Pinpoint the cell where the given text exists, returning its [x, y] midpoint coordinate. 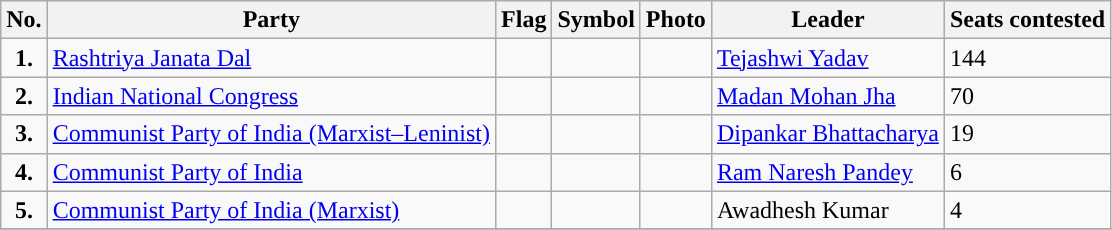
Photo [676, 20]
No. [24, 20]
Indian National Congress [271, 96]
Communist Party of India (Marxist–Leninist) [271, 134]
Dipankar Bhattacharya [828, 134]
Communist Party of India [271, 172]
Party [271, 20]
4. [24, 172]
Ram Naresh Pandey [828, 172]
Leader [828, 20]
70 [1027, 96]
4 [1027, 210]
6 [1027, 172]
Awadhesh Kumar [828, 210]
1. [24, 58]
5. [24, 210]
Symbol [596, 20]
Communist Party of India (Marxist) [271, 210]
Tejashwi Yadav [828, 58]
3. [24, 134]
Rashtriya Janata Dal [271, 58]
Flag [524, 20]
2. [24, 96]
19 [1027, 134]
Madan Mohan Jha [828, 96]
144 [1027, 58]
Seats contested [1027, 20]
